Scan for the cell matching the given text and deliver its [x, y] coordinate at center. 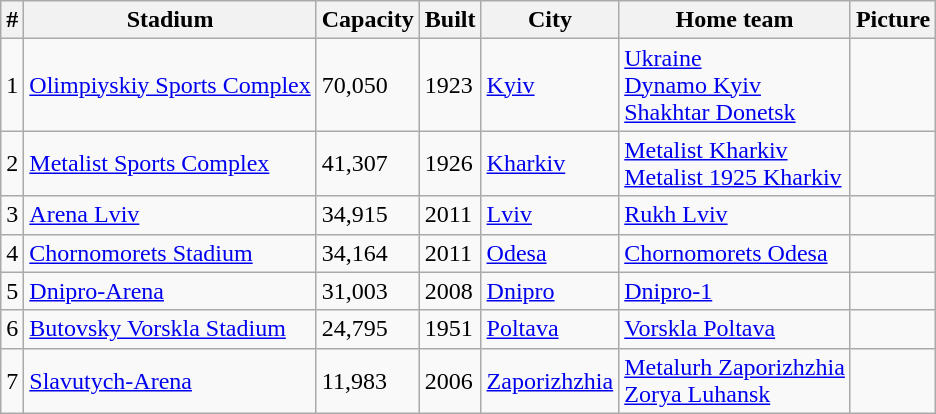
Metalist Sports Complex [170, 164]
Chornomorets Stadium [170, 253]
2006 [450, 380]
11,983 [368, 380]
70,050 [368, 85]
5 [12, 291]
34,915 [368, 215]
Vorskla Poltava [735, 329]
6 [12, 329]
Metalurh ZaporizhzhiaZorya Luhansk [735, 380]
Olimpiyskiy Sports Complex [170, 85]
UkraineDynamo KyivShakhtar Donetsk [735, 85]
1 [12, 85]
Lviv [550, 215]
31,003 [368, 291]
Zaporizhzhia [550, 380]
Metalist KharkivMetalist 1925 Kharkiv [735, 164]
2008 [450, 291]
# [12, 20]
Kharkiv [550, 164]
4 [12, 253]
24,795 [368, 329]
41,307 [368, 164]
Arena Lviv [170, 215]
1951 [450, 329]
Dnipro-1 [735, 291]
3 [12, 215]
Poltava [550, 329]
Slavutych-Arena [170, 380]
Dnipro [550, 291]
1923 [450, 85]
Capacity [368, 20]
City [550, 20]
Odesa [550, 253]
Stadium [170, 20]
Rukh Lviv [735, 215]
Chornomorets Odesa [735, 253]
Dnipro-Arena [170, 291]
1926 [450, 164]
7 [12, 380]
Built [450, 20]
Butovsky Vorskla Stadium [170, 329]
34,164 [368, 253]
Kyiv [550, 85]
2 [12, 164]
Picture [892, 20]
Home team [735, 20]
